From the cell containing the given text, extract its center point as (X, Y) coordinate. 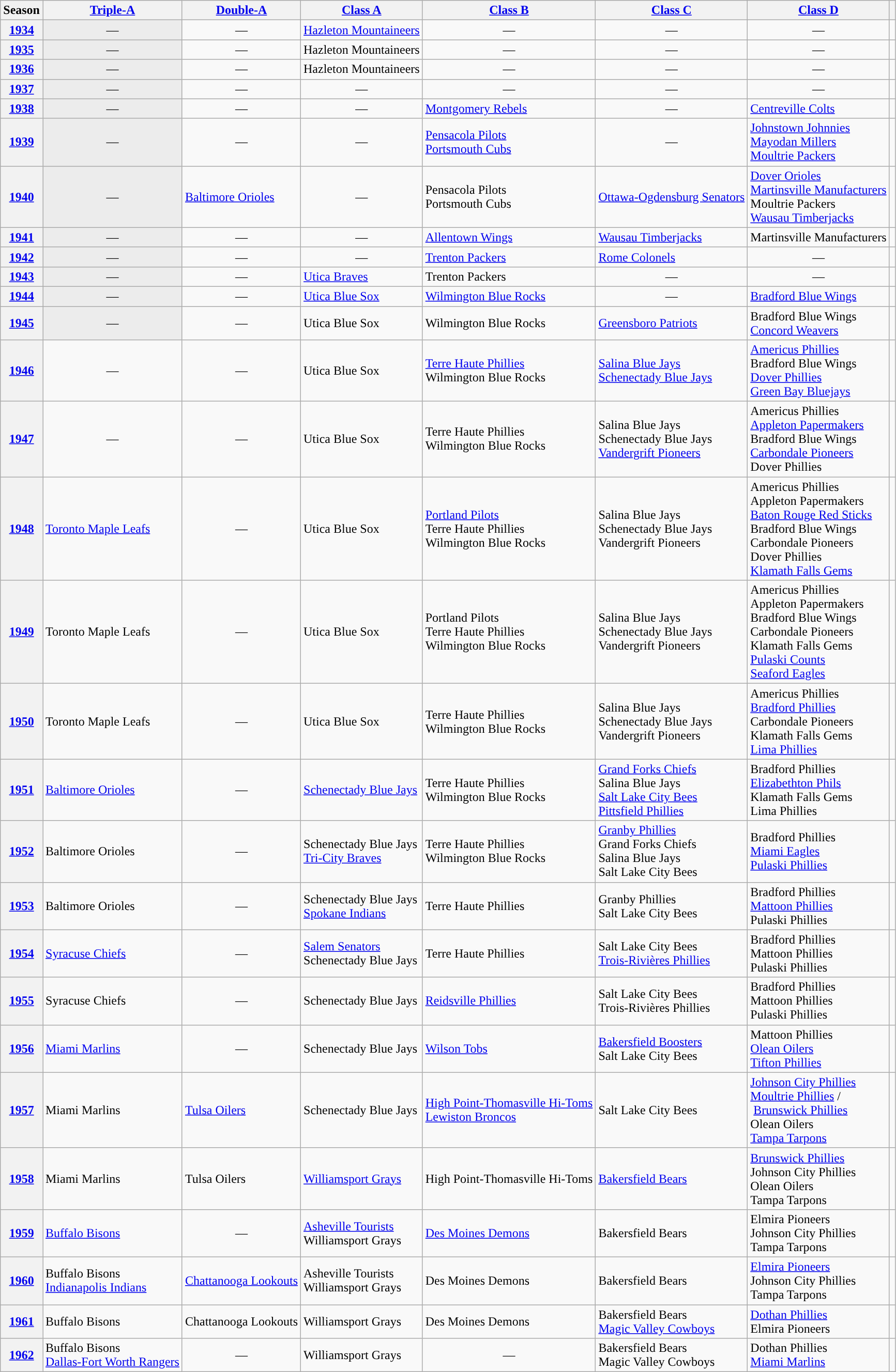
Grand Forks ChiefsSalina Blue JaysSalt Lake City BeesPittsfield Phillies (672, 790)
Americus PhilliesBradford PhilliesCarbondale PioneersKlamath Falls GemsLima Phillies (818, 721)
Dothan PhilliesElmira Pioneers (818, 1321)
1954 (22, 953)
Schenectady Blue JaysTri-City Braves (362, 852)
1953 (22, 906)
Americus PhilliesAppleton PapermakersBaton Rouge Red SticksBradford Blue WingsCarbondale PioneersDover PhilliesKlamath Falls Gems (818, 529)
Season (22, 10)
Class C (672, 10)
Greensboro Patriots (672, 322)
Dover OriolesMartinsville ManufacturersMoultrie PackersWausau Timberjacks (818, 196)
Schenectady Blue JaysSpokane Indians (362, 906)
1958 (22, 1178)
1939 (22, 142)
Salina Blue JaysSchenectady Blue Jays (672, 371)
Triple-A (112, 10)
Double-A (241, 10)
1956 (22, 1049)
1952 (22, 852)
1961 (22, 1321)
1951 (22, 790)
1938 (22, 109)
1945 (22, 322)
1942 (22, 257)
Class A (362, 10)
Dothan PhilliesMiami Marlins (818, 1355)
Montgomery Rebels (509, 109)
Bradford Blue Wings (818, 296)
Reidsville Phillies (509, 1001)
Americus PhilliesAppleton PapermakersBradford Blue WingsCarbondale PioneersDover Phillies (818, 439)
Americus PhilliesBradford Blue WingsDover PhilliesGreen Bay Bluejays (818, 371)
Buffalo BisonsDallas-Fort Worth Rangers (112, 1355)
1946 (22, 371)
1948 (22, 529)
1955 (22, 1001)
Bradford PhilliesElizabethton PhilsKlamath Falls GemsLima Phillies (818, 790)
1949 (22, 632)
Bradford PhilliesMiami EaglesPulaski Phillies (818, 852)
1957 (22, 1110)
1936 (22, 69)
1943 (22, 276)
Granby PhilliesGrand Forks ChiefsSalina Blue JaysSalt Lake City Bees (672, 852)
Brunswick PhilliesJohnson City PhilliesOlean OilersTampa Tarpons (818, 1178)
Class B (509, 10)
1959 (22, 1233)
Utica Braves (362, 276)
Salem SenatorsSchenectady Blue Jays (362, 953)
Centreville Colts (818, 109)
1960 (22, 1281)
Mattoon PhilliesOlean OilersTifton Phillies (818, 1049)
1947 (22, 439)
Wausau Timberjacks (672, 237)
Rome Colonels (672, 257)
Class D (818, 10)
Bakersfield BoostersSalt Lake City Bees (672, 1049)
High Point-Thomasville Hi-Toms (509, 1178)
Bradford Blue WingsConcord Weavers (818, 322)
1950 (22, 721)
Allentown Wings (509, 237)
Johnstown JohnniesMayodan MillersMoultrie Packers (818, 142)
1935 (22, 50)
1944 (22, 296)
1941 (22, 237)
1940 (22, 196)
1934 (22, 30)
Johnson City PhilliesMoultrie Phillies / Brunswick PhilliesOlean OilersTampa Tarpons (818, 1110)
Granby PhilliesSalt Lake City Bees (672, 906)
1937 (22, 89)
Buffalo BisonsIndianapolis Indians (112, 1281)
1962 (22, 1355)
Ottawa-Ogdensburg Senators (672, 196)
Wilson Tobs (509, 1049)
Americus PhilliesAppleton PapermakersBradford Blue WingsCarbondale PioneersKlamath Falls GemsPulaski CountsSeaford Eagles (818, 632)
Salt Lake City Bees (672, 1110)
Martinsville Manufacturers (818, 237)
High Point-Thomasville Hi-TomsLewiston Broncos (509, 1110)
